For the text-containing cell, return its midpoint in (x, y) coordinate format. 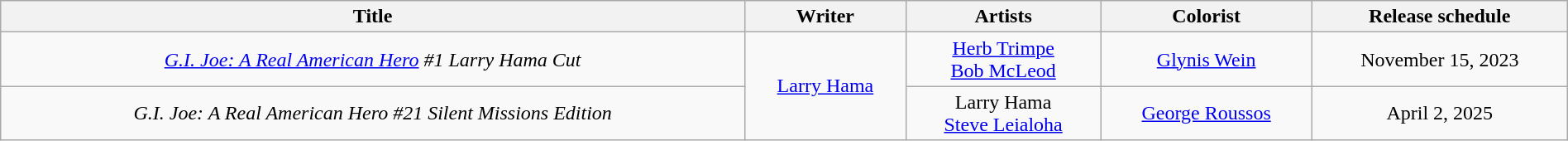
Title (373, 17)
Colorist (1206, 17)
Larry Hama (825, 86)
November 15, 2023 (1439, 60)
April 2, 2025 (1439, 113)
G.I. Joe: A Real American Hero #21 Silent Missions Edition (373, 113)
Artists (1003, 17)
Glynis Wein (1206, 60)
Writer (825, 17)
George Roussos (1206, 113)
Herb TrimpeBob McLeod (1003, 60)
Release schedule (1439, 17)
G.I. Joe: A Real American Hero #1 Larry Hama Cut (373, 60)
Larry HamaSteve Leialoha (1003, 113)
